Provide the [x, y] coordinate of the cell's center where the given text is located.  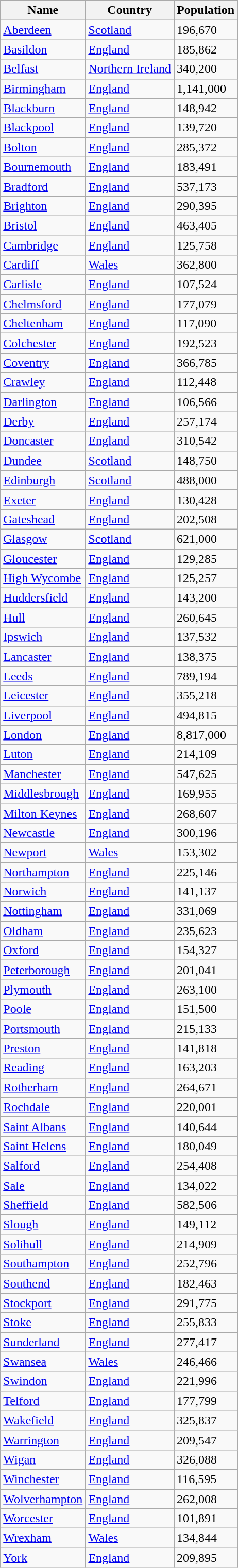
300,196 [206, 833]
Swansea [43, 1362]
Belfast [43, 69]
340,200 [206, 69]
130,428 [206, 500]
134,844 [206, 1538]
Warrington [43, 1440]
310,542 [206, 441]
Gateshead [43, 519]
183,491 [206, 167]
547,625 [206, 774]
Blackburn [43, 108]
134,022 [206, 1185]
225,146 [206, 872]
Rochdale [43, 1107]
Doncaster [43, 441]
285,372 [206, 147]
201,041 [206, 970]
Population [206, 10]
Derby [43, 421]
494,815 [206, 715]
141,818 [206, 1048]
148,942 [206, 108]
246,466 [206, 1362]
Solihull [43, 1244]
209,895 [206, 1558]
141,137 [206, 892]
Ipswich [43, 637]
Plymouth [43, 990]
125,257 [206, 578]
Bournemouth [43, 167]
153,302 [206, 852]
Basildon [43, 49]
London [43, 735]
139,720 [206, 128]
537,173 [206, 186]
Swindon [43, 1381]
116,595 [206, 1479]
Dundee [43, 461]
Saint Albans [43, 1126]
268,607 [206, 813]
Sale [43, 1185]
Liverpool [43, 715]
169,955 [206, 794]
264,671 [206, 1087]
291,775 [206, 1303]
Exeter [43, 500]
Hull [43, 618]
196,670 [206, 30]
Nottingham [43, 911]
137,532 [206, 637]
252,796 [206, 1264]
8,817,000 [206, 735]
Reading [43, 1068]
Crawley [43, 382]
Country [130, 10]
263,100 [206, 990]
Darlington [43, 402]
221,996 [206, 1381]
214,109 [206, 754]
138,375 [206, 657]
Stoke [43, 1323]
277,417 [206, 1342]
Leicester [43, 696]
Milton Keynes [43, 813]
112,448 [206, 382]
290,395 [206, 206]
1,141,000 [206, 89]
177,799 [206, 1401]
Huddersfield [43, 598]
Northampton [43, 872]
Carlisle [43, 285]
Cambridge [43, 245]
Norwich [43, 892]
220,001 [206, 1107]
177,079 [206, 304]
Wrexham [43, 1538]
Aberdeen [43, 30]
Lancaster [43, 657]
Bristol [43, 225]
Birmingham [43, 89]
Rotherham [43, 1087]
366,785 [206, 363]
Coventry [43, 363]
143,200 [206, 598]
Poole [43, 1009]
Northern Ireland [130, 69]
Peterborough [43, 970]
Saint Helens [43, 1146]
Colchester [43, 343]
107,524 [206, 285]
182,463 [206, 1283]
Manchester [43, 774]
149,112 [206, 1225]
Wolverhampton [43, 1499]
215,133 [206, 1029]
Preston [43, 1048]
185,862 [206, 49]
262,008 [206, 1499]
254,408 [206, 1166]
148,750 [206, 461]
117,090 [206, 324]
129,285 [206, 558]
York [43, 1558]
789,194 [206, 676]
125,758 [206, 245]
106,566 [206, 402]
Winchester [43, 1479]
326,088 [206, 1459]
192,523 [206, 343]
154,327 [206, 950]
Sunderland [43, 1342]
209,547 [206, 1440]
163,203 [206, 1068]
Chelmsford [43, 304]
Cheltenham [43, 324]
Telford [43, 1401]
Edinburgh [43, 480]
255,833 [206, 1323]
Brighton [43, 206]
Middlesbrough [43, 794]
235,623 [206, 931]
Newcastle [43, 833]
582,506 [206, 1205]
Sheffield [43, 1205]
Southampton [43, 1264]
Bradford [43, 186]
331,069 [206, 911]
257,174 [206, 421]
Bolton [43, 147]
Wakefield [43, 1420]
Leeds [43, 676]
Newport [43, 852]
Southend [43, 1283]
Cardiff [43, 265]
Blackpool [43, 128]
Slough [43, 1225]
151,500 [206, 1009]
Name [43, 10]
Gloucester [43, 558]
Oldham [43, 931]
Oxford [43, 950]
140,644 [206, 1126]
101,891 [206, 1519]
Luton [43, 754]
621,000 [206, 539]
488,000 [206, 480]
202,508 [206, 519]
325,837 [206, 1420]
Wigan [43, 1459]
Salford [43, 1166]
Glasgow [43, 539]
260,645 [206, 618]
214,909 [206, 1244]
Stockport [43, 1303]
180,049 [206, 1146]
362,800 [206, 265]
Worcester [43, 1519]
Portsmouth [43, 1029]
463,405 [206, 225]
355,218 [206, 696]
High Wycombe [43, 578]
